Find where the given text appears and provide that cell's center as (X, Y) coordinate. 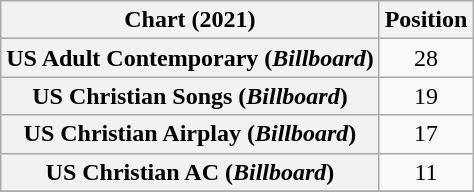
17 (426, 134)
US Christian AC (Billboard) (190, 172)
19 (426, 96)
Position (426, 20)
28 (426, 58)
Chart (2021) (190, 20)
US Christian Songs (Billboard) (190, 96)
US Adult Contemporary (Billboard) (190, 58)
11 (426, 172)
US Christian Airplay (Billboard) (190, 134)
